Provide the [x, y] coordinate of the cell's center where the given text is located.  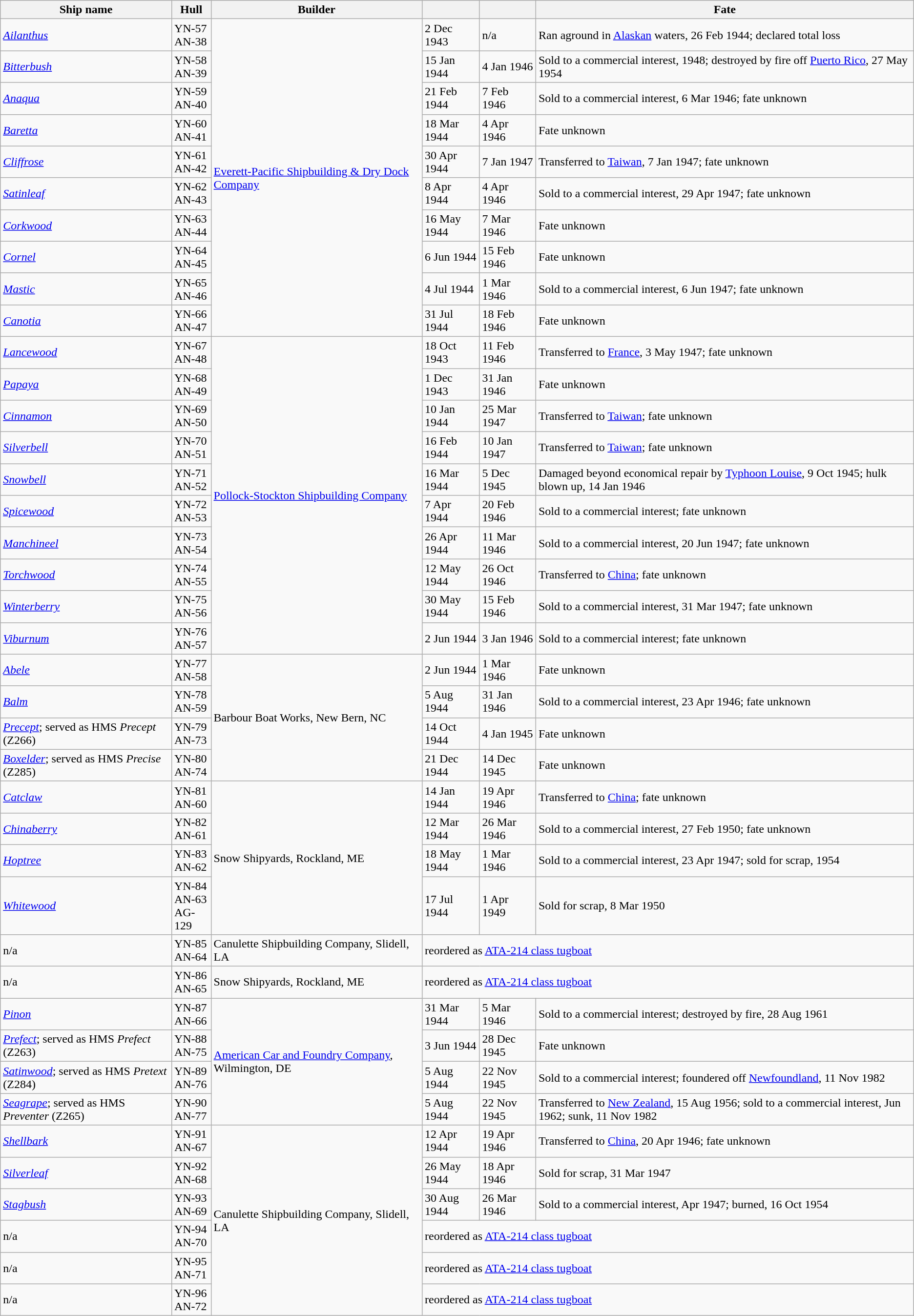
Precept; served as HMS Precept (Z266) [86, 733]
12 Mar 1944 [451, 829]
YN-81AN-60 [191, 797]
Catclaw [86, 797]
Silverleaf [86, 1172]
YN-76AN-57 [191, 638]
Satinwood; served as HMS Pretext (Z284) [86, 1078]
YN-82AN-61 [191, 829]
YN-92AN-68 [191, 1172]
18 Oct 1943 [451, 352]
YN-58AN-39 [191, 66]
YN-67AN-48 [191, 352]
14 Jan 1944 [451, 797]
31 Mar 1944 [451, 1014]
YN-68AN-49 [191, 384]
Sold to a commercial interest, 1948; destroyed by fire off Puerto Rico, 27 May 1954 [725, 66]
YN-57AN-38 [191, 35]
Sold to a commercial interest, 31 Mar 1947; fate unknown [725, 606]
21 Feb 1944 [451, 99]
17 Jul 1944 [451, 906]
Transferred to France, 3 May 1947; fate unknown [725, 352]
Ship name [86, 10]
YN-71AN-52 [191, 479]
7 Jan 1947 [508, 162]
Satinleaf [86, 193]
Damaged beyond economical repair by Typhoon Louise, 9 Oct 1945; hulk blown up, 14 Jan 1946 [725, 479]
Corkwood [86, 226]
YN-84AN-63AG-129 [191, 906]
Sold to a commercial interest; foundered off Newfoundland, 11 Nov 1982 [725, 1078]
Pinon [86, 1014]
Silverbell [86, 448]
YN-65AN-46 [191, 289]
7 Mar 1946 [508, 226]
Sold to a commercial interest; destroyed by fire, 28 Aug 1961 [725, 1014]
1 Dec 1943 [451, 384]
Fate [725, 10]
YN-59AN-40 [191, 99]
YN-73AN-54 [191, 543]
3 Jan 1946 [508, 638]
4 Jul 1944 [451, 289]
Sold for scrap, 31 Mar 1947 [725, 1172]
Chinaberry [86, 829]
Sold to a commercial interest, 20 Jun 1947; fate unknown [725, 543]
YN-72AN-53 [191, 512]
YN-93AN-69 [191, 1205]
28 Dec 1945 [508, 1046]
30 Apr 1944 [451, 162]
YN-80AN-74 [191, 765]
Sold for scrap, 8 Mar 1950 [725, 906]
Ailanthus [86, 35]
YN-87AN-66 [191, 1014]
YN-75AN-56 [191, 606]
Abele [86, 670]
YN-79AN-73 [191, 733]
YN-62AN-43 [191, 193]
26 Apr 1944 [451, 543]
Whitewood [86, 906]
7 Apr 1944 [451, 512]
25 Mar 1947 [508, 416]
YN-96AN-72 [191, 1299]
Ran aground in Alaskan waters, 26 Feb 1944; declared total loss [725, 35]
Hoptree [86, 860]
Stagbush [86, 1205]
16 Feb 1944 [451, 448]
16 Mar 1944 [451, 479]
26 Oct 1946 [508, 575]
Snowbell [86, 479]
4 Jan 1945 [508, 733]
Canotia [86, 320]
30 May 1944 [451, 606]
American Car and Foundry Company, Wilmington, DE [316, 1062]
Barbour Boat Works, New Bern, NC [316, 718]
YN-69AN-50 [191, 416]
Spicewood [86, 512]
YN-61AN-42 [191, 162]
4 Jan 1946 [508, 66]
YN-89AN-76 [191, 1078]
18 Apr 1946 [508, 1172]
21 Dec 1944 [451, 765]
Lancewood [86, 352]
18 Mar 1944 [451, 130]
YN-95AN-71 [191, 1268]
Bitterbush [86, 66]
Transferred to China, 20 Apr 1946; fate unknown [725, 1141]
Sold to a commercial interest, 29 Apr 1947; fate unknown [725, 193]
18 Feb 1946 [508, 320]
YN-90AN-77 [191, 1109]
Seagrape; served as HMS Preventer (Z265) [86, 1109]
8 Apr 1944 [451, 193]
YN-63AN-44 [191, 226]
Papaya [86, 384]
Mastic [86, 289]
Pollock-Stockton Shipbuilding Company [316, 495]
Sold to a commercial interest, 23 Apr 1947; sold for scrap, 1954 [725, 860]
YN-86AN-65 [191, 982]
YN-94AN-70 [191, 1236]
YN-60AN-41 [191, 130]
16 May 1944 [451, 226]
Baretta [86, 130]
Builder [316, 10]
Cornel [86, 257]
10 Jan 1947 [508, 448]
6 Jun 1944 [451, 257]
3 Jun 1944 [451, 1046]
YN-74AN-55 [191, 575]
Transferred to New Zealand, 15 Aug 1956; sold to a commercial interest, Jun 1962; sunk, 11 Nov 1982 [725, 1109]
Boxelder; served as HMS Precise (Z285) [86, 765]
Manchineel [86, 543]
Torchwood [86, 575]
YN-91AN-67 [191, 1141]
1 Apr 1949 [508, 906]
2 Dec 1943 [451, 35]
Transferred to Taiwan, 7 Jan 1947; fate unknown [725, 162]
12 May 1944 [451, 575]
YN-64AN-45 [191, 257]
YN-77AN-58 [191, 670]
30 Aug 1944 [451, 1205]
YN-70AN-51 [191, 448]
Cinnamon [86, 416]
Prefect; served as HMS Prefect (Z263) [86, 1046]
YN-78AN-59 [191, 702]
Sold to a commercial interest, 27 Feb 1950; fate unknown [725, 829]
Anaqua [86, 99]
Viburnum [86, 638]
Winterberry [86, 606]
11 Feb 1946 [508, 352]
5 Dec 1945 [508, 479]
31 Jul 1944 [451, 320]
11 Mar 1946 [508, 543]
12 Apr 1944 [451, 1141]
YN-85AN-64 [191, 951]
18 May 1944 [451, 860]
Sold to a commercial interest, 6 Jun 1947; fate unknown [725, 289]
7 Feb 1946 [508, 99]
10 Jan 1944 [451, 416]
YN-88AN-75 [191, 1046]
15 Jan 1944 [451, 66]
Sold to a commercial interest, 23 Apr 1946; fate unknown [725, 702]
14 Dec 1945 [508, 765]
14 Oct 1944 [451, 733]
Sold to a commercial interest, Apr 1947; burned, 16 Oct 1954 [725, 1205]
Hull [191, 10]
Cliffrose [86, 162]
Balm [86, 702]
YN-66AN-47 [191, 320]
Sold to a commercial interest, 6 Mar 1946; fate unknown [725, 99]
YN-83AN-62 [191, 860]
20 Feb 1946 [508, 512]
Shellbark [86, 1141]
5 Mar 1946 [508, 1014]
Everett-Pacific Shipbuilding & Dry Dock Company [316, 178]
26 May 1944 [451, 1172]
